Return [x, y] of the center of cell containing provided text 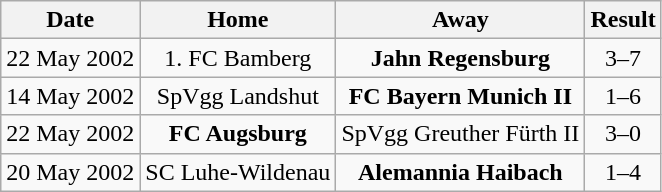
Jahn Regensburg [460, 58]
SpVgg Greuther Fürth II [460, 134]
FC Augsburg [238, 134]
3–0 [623, 134]
14 May 2002 [70, 96]
1–4 [623, 172]
1. FC Bamberg [238, 58]
Result [623, 20]
Away [460, 20]
FC Bayern Munich II [460, 96]
Alemannia Haibach [460, 172]
Date [70, 20]
Home [238, 20]
20 May 2002 [70, 172]
SC Luhe-Wildenau [238, 172]
1–6 [623, 96]
SpVgg Landshut [238, 96]
3–7 [623, 58]
